Identify which cell holds the provided text, then report its (x, y) central coordinate. 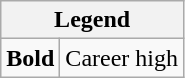
Bold (30, 58)
Career high (122, 58)
Legend (92, 20)
